Return (X, Y) of the center of cell containing provided text 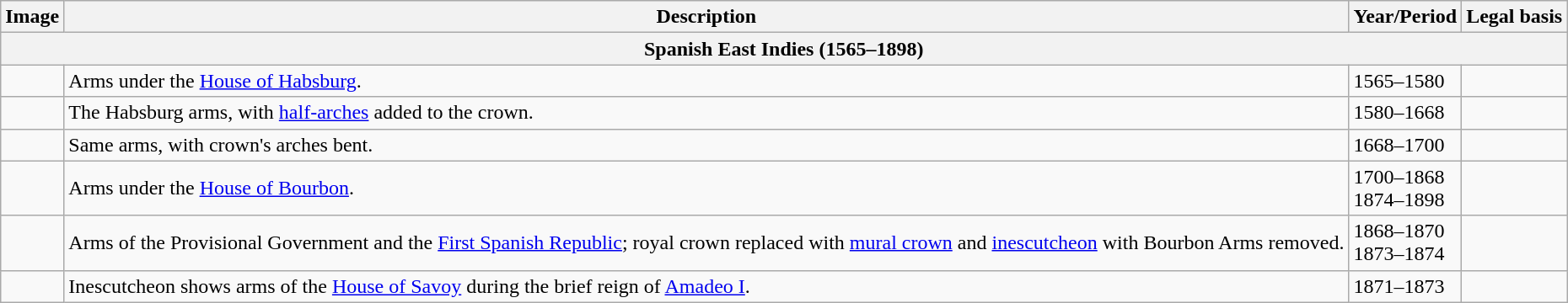
Arms of the Provisional Government and the First Spanish Republic; royal crown replaced with mural crown and inescutcheon with Bourbon Arms removed. (706, 242)
1871–1873 (1405, 286)
Spanish East Indies (1565–1898) (784, 49)
1565–1580 (1405, 81)
Inescutcheon shows arms of the House of Savoy during the brief reign of Amadeo I. (706, 286)
1700–18681874–1898 (1405, 189)
1668–1700 (1405, 145)
Description (706, 17)
Same arms, with crown's arches bent. (706, 145)
Arms under the House of Habsburg. (706, 81)
Legal basis (1514, 17)
Arms under the House of Bourbon. (706, 189)
1868–18701873–1874 (1405, 242)
Image (32, 17)
The Habsburg arms, with half-arches added to the crown. (706, 113)
1580–1668 (1405, 113)
Year/Period (1405, 17)
